Extract the [x, y] coordinate from the center of the cell holding the provided text.  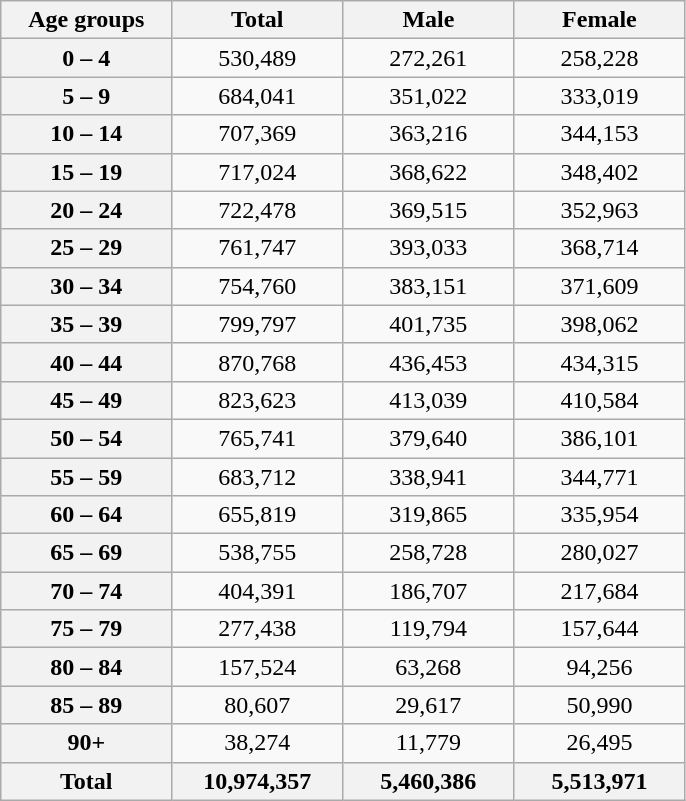
368,622 [428, 172]
35 – 39 [86, 324]
55 – 59 [86, 477]
761,747 [258, 248]
530,489 [258, 58]
401,735 [428, 324]
5 – 9 [86, 96]
717,024 [258, 172]
258,228 [600, 58]
319,865 [428, 515]
348,402 [600, 172]
386,101 [600, 438]
383,151 [428, 286]
258,728 [428, 553]
0 – 4 [86, 58]
351,022 [428, 96]
335,954 [600, 515]
50 – 54 [86, 438]
Male [428, 20]
371,609 [600, 286]
60 – 64 [86, 515]
26,495 [600, 743]
25 – 29 [86, 248]
157,524 [258, 667]
538,755 [258, 553]
30 – 34 [86, 286]
186,707 [428, 591]
80 – 84 [86, 667]
5,460,386 [428, 781]
280,027 [600, 553]
11,779 [428, 743]
379,640 [428, 438]
799,797 [258, 324]
344,771 [600, 477]
70 – 74 [86, 591]
410,584 [600, 400]
823,623 [258, 400]
352,963 [600, 210]
344,153 [600, 134]
765,741 [258, 438]
80,607 [258, 705]
38,274 [258, 743]
50,990 [600, 705]
90+ [86, 743]
157,644 [600, 629]
15 – 19 [86, 172]
368,714 [600, 248]
684,041 [258, 96]
272,261 [428, 58]
707,369 [258, 134]
722,478 [258, 210]
217,684 [600, 591]
333,019 [600, 96]
363,216 [428, 134]
20 – 24 [86, 210]
Female [600, 20]
75 – 79 [86, 629]
369,515 [428, 210]
436,453 [428, 362]
10,974,357 [258, 781]
119,794 [428, 629]
29,617 [428, 705]
40 – 44 [86, 362]
10 – 14 [86, 134]
398,062 [600, 324]
683,712 [258, 477]
65 – 69 [86, 553]
413,039 [428, 400]
655,819 [258, 515]
94,256 [600, 667]
85 – 89 [86, 705]
434,315 [600, 362]
277,438 [258, 629]
Age groups [86, 20]
5,513,971 [600, 781]
393,033 [428, 248]
45 – 49 [86, 400]
404,391 [258, 591]
338,941 [428, 477]
870,768 [258, 362]
754,760 [258, 286]
63,268 [428, 667]
